Provide the [X, Y] coordinate of the cell's center where the given text is located.  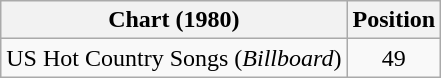
US Hot Country Songs (Billboard) [174, 58]
49 [394, 58]
Position [394, 20]
Chart (1980) [174, 20]
